Scan for the cell matching the given text and deliver its (x, y) coordinate at center. 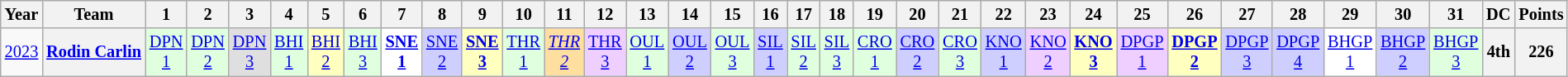
CRO1 (875, 52)
16 (770, 14)
SIL3 (837, 52)
THR2 (564, 52)
SNE1 (402, 52)
28 (1298, 14)
9 (482, 14)
Points (1541, 14)
4th (1499, 52)
BHI3 (363, 52)
2 (207, 14)
15 (733, 14)
BHI1 (289, 52)
22 (1004, 14)
BHGP1 (1350, 52)
DPN1 (166, 52)
17 (804, 14)
SIL2 (804, 52)
19 (875, 14)
1 (166, 14)
DC (1499, 14)
8 (442, 14)
6 (363, 14)
13 (648, 14)
30 (1403, 14)
SNE3 (482, 52)
BHI2 (325, 52)
27 (1247, 14)
THR3 (605, 52)
3 (249, 14)
Year (21, 14)
BHGP3 (1456, 52)
Rodin Carlin (94, 52)
7 (402, 14)
31 (1456, 14)
25 (1143, 14)
OUL3 (733, 52)
4 (289, 14)
DPGP3 (1247, 52)
12 (605, 14)
20 (918, 14)
KNO2 (1048, 52)
18 (837, 14)
DPN2 (207, 52)
DPGP4 (1298, 52)
SIL1 (770, 52)
SNE2 (442, 52)
226 (1541, 52)
KNO1 (1004, 52)
29 (1350, 14)
THR1 (523, 52)
23 (1048, 14)
DPN3 (249, 52)
KNO3 (1093, 52)
OUL2 (690, 52)
Team (94, 14)
DPGP1 (1143, 52)
2023 (21, 52)
5 (325, 14)
CRO2 (918, 52)
10 (523, 14)
DPGP2 (1195, 52)
BHGP2 (1403, 52)
21 (960, 14)
24 (1093, 14)
26 (1195, 14)
OUL1 (648, 52)
11 (564, 14)
CRO3 (960, 52)
14 (690, 14)
